Scan for the cell matching the given text and deliver its (x, y) coordinate at center. 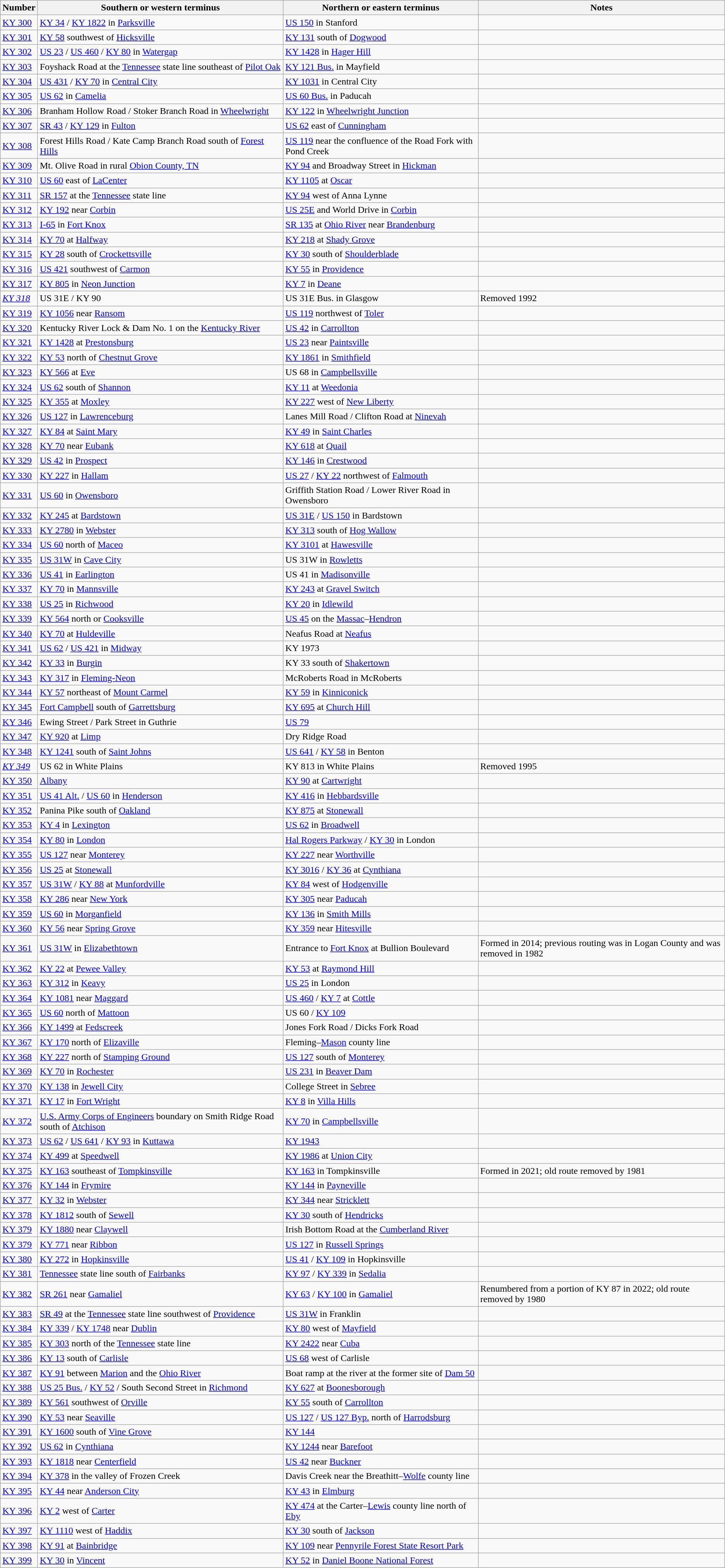
US 60 east of LaCenter (160, 180)
KY 1244 near Barefoot (380, 1447)
Formed in 2014; previous routing was in Logan County and was removed in 1982 (601, 949)
KY 1428 at Prestonsburg (160, 343)
KY 272 in Hopkinsville (160, 1259)
KY 317 (19, 284)
KY 627 at Boonesborough (380, 1387)
KY 84 at Saint Mary (160, 431)
KY 355 (19, 855)
KY 310 (19, 180)
KY 369 (19, 1072)
KY 313 south of Hog Wallow (380, 530)
KY 382 (19, 1294)
KY 561 southwest of Orville (160, 1402)
KY 349 (19, 766)
US 25 Bus. / KY 52 / South Second Street in Richmond (160, 1387)
US 127 near Monterey (160, 855)
KY 30 in Vincent (160, 1560)
US 62 south of Shannon (160, 387)
KY 59 in Kinniconick (380, 693)
KY 1818 near Centerfield (160, 1461)
KY 365 (19, 1013)
KY 84 west of Hodgenville (380, 884)
KY 339 / KY 1748 near Dublin (160, 1328)
KY 372 (19, 1121)
KY 122 in Wheelwright Junction (380, 111)
US 25 at Stonewall (160, 869)
KY 22 at Pewee Valley (160, 968)
KY 358 (19, 899)
KY 397 (19, 1531)
US 119 near the confluence of the Road Fork with Pond Creek (380, 146)
KY 327 (19, 431)
KY 353 (19, 825)
KY 346 (19, 722)
SR 157 at the Tennessee state line (160, 195)
SR 43 / KY 129 in Fulton (160, 126)
KY 351 (19, 796)
KY 2780 in Webster (160, 530)
US 25E and World Drive in Corbin (380, 210)
KY 333 (19, 530)
KY 300 (19, 22)
KY 347 (19, 737)
KY 304 (19, 81)
I-65 in Fort Knox (160, 225)
Southern or western terminus (160, 8)
KY 395 (19, 1491)
Mt. Olive Road in rural Obion County, TN (160, 165)
KY 1880 near Claywell (160, 1230)
KY 342 (19, 663)
KY 245 at Bardstown (160, 515)
KY 70 in Rochester (160, 1072)
KY 345 (19, 707)
US 31W in Cave City (160, 560)
KY 28 south of Crockettsville (160, 254)
KY 144 in Frymire (160, 1185)
Number (19, 8)
KY 80 in London (160, 840)
KY 474 at the Carter–Lewis county line north of Eby (380, 1511)
KY 70 at Huldeville (160, 633)
KY 227 west of New Liberty (380, 401)
KY 70 in Campbellsville (380, 1121)
KY 1428 in Hager Hill (380, 52)
KY 318 (19, 298)
US 431 / KY 70 in Central City (160, 81)
KY 302 (19, 52)
SR 261 near Gamaliel (160, 1294)
US 31W in Rowletts (380, 560)
US 62 in Camelia (160, 96)
KY 367 (19, 1042)
US 31W / KY 88 at Munfordville (160, 884)
US 25 in Richwood (160, 604)
US 641 / KY 58 in Benton (380, 751)
US 27 / KY 22 northwest of Falmouth (380, 476)
Renumbered from a portion of KY 87 in 2022; old route removed by 1980 (601, 1294)
KY 286 near New York (160, 899)
KY 373 (19, 1141)
KY 306 (19, 111)
KY 920 at Limp (160, 737)
Lanes Mill Road / Clifton Road at Ninevah (380, 416)
KY 368 (19, 1057)
KY 70 near Eubank (160, 446)
KY 309 (19, 165)
US 62 / US 641 / KY 93 in Kuttawa (160, 1141)
KY 374 (19, 1156)
KY 243 at Gravel Switch (380, 589)
KY 301 (19, 37)
US 31W in Franklin (380, 1314)
KY 813 in White Plains (380, 766)
KY 218 at Shady Grove (380, 240)
US 127 south of Monterey (380, 1057)
KY 109 near Pennyrile Forest State Resort Park (380, 1546)
KY 97 / KY 339 in Sedalia (380, 1274)
College Street in Sebree (380, 1086)
KY 53 at Raymond Hill (380, 968)
KY 344 (19, 693)
KY 312 in Keavy (160, 983)
KY 566 at Eve (160, 372)
KY 1105 at Oscar (380, 180)
KY 94 west of Anna Lynne (380, 195)
KY 370 (19, 1086)
KY 313 (19, 225)
KY 138 in Jewell City (160, 1086)
KY 33 in Burgin (160, 663)
KY 356 (19, 869)
KY 17 in Fort Wright (160, 1101)
KY 695 at Church Hill (380, 707)
Panina Pike south of Oakland (160, 810)
KY 57 northeast of Mount Carmel (160, 693)
KY 316 (19, 269)
KY 1031 in Central City (380, 81)
KY 396 (19, 1511)
KY 303 north of the Tennessee state line (160, 1343)
KY 362 (19, 968)
KY 30 south of Jackson (380, 1531)
KY 386 (19, 1358)
KY 80 west of Mayfield (380, 1328)
KY 330 (19, 476)
KY 1110 west of Haddix (160, 1531)
KY 354 (19, 840)
KY 170 north of Elizaville (160, 1042)
KY 4 in Lexington (160, 825)
KY 192 near Corbin (160, 210)
KY 399 (19, 1560)
KY 394 (19, 1476)
KY 32 in Webster (160, 1200)
KY 30 south of Shoulderblade (380, 254)
US 60 / KY 109 (380, 1013)
KY 70 at Halfway (160, 240)
KY 335 (19, 560)
KY 53 north of Chestnut Grove (160, 357)
KY 618 at Quail (380, 446)
KY 63 / KY 100 in Gamaliel (380, 1294)
KY 393 (19, 1461)
US 62 in Broadwell (380, 825)
US 60 in Owensboro (160, 495)
US 127 / US 127 Byp. north of Harrodsburg (380, 1417)
McRoberts Road in McRoberts (380, 678)
KY 339 (19, 619)
KY 1812 south of Sewell (160, 1215)
US 119 northwest of Toler (380, 313)
KY 94 and Broadway Street in Hickman (380, 165)
KY 322 (19, 357)
KY 1943 (380, 1141)
KY 136 in Smith Mills (380, 913)
Fort Campbell south of Garrettsburg (160, 707)
KY 227 in Hallam (160, 476)
KY 33 south of Shakertown (380, 663)
US 23 near Paintsville (380, 343)
US 25 in London (380, 983)
US 42 near Buckner (380, 1461)
US 41 in Madisonville (380, 574)
KY 90 at Cartwright (380, 781)
KY 144 in Payneville (380, 1185)
US 31E / KY 90 (160, 298)
U.S. Army Corps of Engineers boundary on Smith Ridge Road south of Atchison (160, 1121)
US 60 north of Maceo (160, 545)
KY 383 (19, 1314)
KY 350 (19, 781)
Entrance to Fort Knox at Bullion Boulevard (380, 949)
KY 305 near Paducah (380, 899)
KY 363 (19, 983)
US 60 in Morganfield (160, 913)
KY 314 (19, 240)
Removed 1992 (601, 298)
US 41 Alt. / US 60 in Henderson (160, 796)
US 127 in Lawrenceburg (160, 416)
US 41 / KY 109 in Hopkinsville (380, 1259)
KY 416 in Hebbardsville (380, 796)
Fleming–Mason county line (380, 1042)
KY 326 (19, 416)
US 31E Bus. in Glasgow (380, 298)
Notes (601, 8)
KY 344 near Stricklett (380, 1200)
KY 70 in Mannsville (160, 589)
KY 1861 in Smithfield (380, 357)
US 31W in Elizabethtown (160, 949)
KY 20 in Idlewild (380, 604)
Neafus Road at Neafus (380, 633)
US 62 in Cynthiana (160, 1447)
KY 388 (19, 1387)
KY 1499 at Fedscreek (160, 1027)
KY 384 (19, 1328)
KY 324 (19, 387)
KY 58 southwest of Hicksville (160, 37)
KY 1973 (380, 648)
KY 227 north of Stamping Ground (160, 1057)
KY 8 in Villa Hills (380, 1101)
KY 305 (19, 96)
US 62 east of Cunningham (380, 126)
Davis Creek near the Breathitt–Wolfe county line (380, 1476)
US 23 / US 460 / KY 80 in Watergap (160, 52)
KY 311 (19, 195)
US 60 Bus. in Paducah (380, 96)
KY 376 (19, 1185)
KY 389 (19, 1402)
US 231 in Beaver Dam (380, 1072)
KY 44 near Anderson City (160, 1491)
US 42 in Prospect (160, 461)
KY 329 (19, 461)
KY 13 south of Carlisle (160, 1358)
KY 323 (19, 372)
Jones Fork Road / Dicks Fork Road (380, 1027)
US 79 (380, 722)
KY 355 at Moxley (160, 401)
KY 91 at Bainbridge (160, 1546)
US 62 / US 421 in Midway (160, 648)
Hal Rogers Parkway / KY 30 in London (380, 840)
Branham Hollow Road / Stoker Branch Road in Wheelwright (160, 111)
KY 30 south of Hendricks (380, 1215)
KY 56 near Spring Grove (160, 929)
KY 1241 south of Saint Johns (160, 751)
KY 332 (19, 515)
KY 1986 at Union City (380, 1156)
KY 2 west of Carter (160, 1511)
KY 387 (19, 1373)
KY 2422 near Cuba (380, 1343)
US 68 west of Carlisle (380, 1358)
KY 378 in the valley of Frozen Creek (160, 1476)
KY 357 (19, 884)
KY 380 (19, 1259)
KY 55 in Providence (380, 269)
KY 49 in Saint Charles (380, 431)
US 45 on the Massac–Hendron (380, 619)
KY 340 (19, 633)
KY 320 (19, 328)
KY 336 (19, 574)
KY 805 in Neon Junction (160, 284)
Tennessee state line south of Fairbanks (160, 1274)
KY 146 in Crestwood (380, 461)
KY 328 (19, 446)
KY 317 in Fleming-Neon (160, 678)
KY 334 (19, 545)
KY 377 (19, 1200)
KY 564 north or Cooksville (160, 619)
KY 315 (19, 254)
KY 3016 / KY 36 at Cynthiana (380, 869)
KY 227 near Worthville (380, 855)
US 127 in Russell Springs (380, 1244)
KY 52 in Daniel Boone National Forest (380, 1560)
KY 359 (19, 913)
KY 361 (19, 949)
KY 391 (19, 1432)
US 62 in White Plains (160, 766)
Formed in 2021; old route removed by 1981 (601, 1171)
KY 1081 near Maggard (160, 998)
KY 366 (19, 1027)
KY 499 at Speedwell (160, 1156)
US 68 in Campbellsville (380, 372)
KY 392 (19, 1447)
KY 303 (19, 67)
KY 378 (19, 1215)
Irish Bottom Road at the Cumberland River (380, 1230)
KY 381 (19, 1274)
KY 163 southeast of Tompkinsville (160, 1171)
KY 348 (19, 751)
KY 163 in Tompkinsville (380, 1171)
KY 3101 at Hawesville (380, 545)
KY 352 (19, 810)
KY 7 in Deane (380, 284)
SR 49 at the Tennessee state line southwest of Providence (160, 1314)
KY 321 (19, 343)
KY 55 south of Carrollton (380, 1402)
KY 390 (19, 1417)
US 60 north of Mattoon (160, 1013)
KY 771 near Ribbon (160, 1244)
Removed 1995 (601, 766)
Griffith Station Road / Lower River Road in Owensboro (380, 495)
Forest Hills Road / Kate Camp Branch Road south of Forest Hills (160, 146)
KY 331 (19, 495)
Kentucky River Lock & Dam No. 1 on the Kentucky River (160, 328)
KY 375 (19, 1171)
KY 121 Bus. in Mayfield (380, 67)
KY 341 (19, 648)
KY 34 / KY 1822 in Parksville (160, 22)
KY 359 near Hitesville (380, 929)
KY 312 (19, 210)
Albany (160, 781)
KY 11 at Weedonia (380, 387)
Ewing Street / Park Street in Guthrie (160, 722)
KY 91 between Marion and the Ohio River (160, 1373)
KY 371 (19, 1101)
KY 144 (380, 1432)
KY 53 near Seaville (160, 1417)
KY 360 (19, 929)
SR 135 at Ohio River near Brandenburg (380, 225)
Foyshack Road at the Tennessee state line southeast of Pilot Oak (160, 67)
KY 1056 near Ransom (160, 313)
Boat ramp at the river at the former site of Dam 50 (380, 1373)
KY 1600 south of Vine Grove (160, 1432)
KY 43 in Elmburg (380, 1491)
US 421 southwest of Carmon (160, 269)
Northern or eastern terminus (380, 8)
Dry Ridge Road (380, 737)
KY 308 (19, 146)
KY 131 south of Dogwood (380, 37)
KY 364 (19, 998)
KY 307 (19, 126)
KY 343 (19, 678)
KY 325 (19, 401)
KY 337 (19, 589)
US 42 in Carrollton (380, 328)
US 460 / KY 7 at Cottle (380, 998)
US 41 in Earlington (160, 574)
US 150 in Stanford (380, 22)
KY 319 (19, 313)
US 31E / US 150 in Bardstown (380, 515)
KY 385 (19, 1343)
KY 398 (19, 1546)
KY 875 at Stonewall (380, 810)
KY 338 (19, 604)
